Pinpoint the cell where the given text exists, returning its [X, Y] midpoint coordinate. 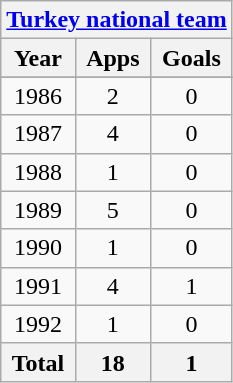
1990 [38, 248]
Year [38, 58]
2 [112, 96]
Apps [112, 58]
1989 [38, 210]
Turkey national team [117, 20]
1987 [38, 134]
Goals [192, 58]
1986 [38, 96]
Total [38, 362]
18 [112, 362]
1991 [38, 286]
1988 [38, 172]
5 [112, 210]
1992 [38, 324]
